Return [X, Y] of the center of cell containing provided text 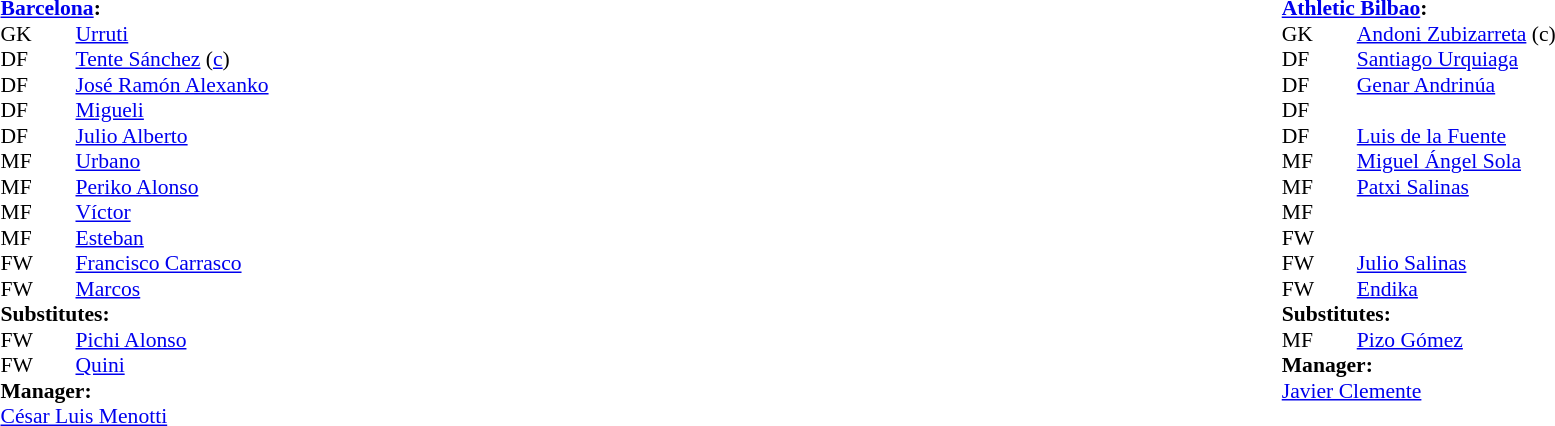
Tente Sánchez (c) [172, 59]
Urruti [172, 34]
Quini [172, 365]
Francisco Carrasco [172, 263]
Periko Alonso [172, 187]
José Ramón Alexanko [172, 85]
Manager: [134, 391]
Pichi Alonso [172, 340]
Urbano [172, 161]
Víctor [172, 213]
Marcos [172, 289]
Esteban [172, 238]
Migueli [172, 111]
Julio Alberto [172, 136]
Substitutes: [134, 315]
